Identify which cell holds the provided text, then report its (x, y) central coordinate. 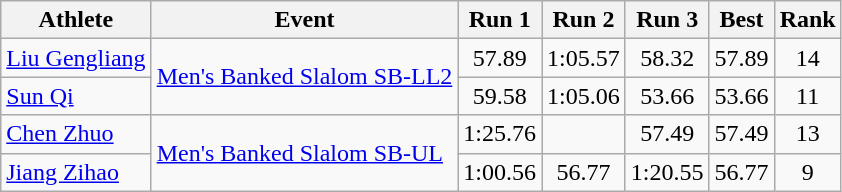
58.32 (667, 58)
1:25.76 (500, 134)
Sun Qi (76, 96)
1:05.57 (584, 58)
Liu Gengliang (76, 58)
Men's Banked Slalom SB-UL (304, 153)
Rank (808, 20)
1:05.06 (584, 96)
Jiang Zihao (76, 172)
Event (304, 20)
14 (808, 58)
59.58 (500, 96)
1:20.55 (667, 172)
Chen Zhuo (76, 134)
Athlete (76, 20)
1:00.56 (500, 172)
9 (808, 172)
Run 1 (500, 20)
13 (808, 134)
Run 2 (584, 20)
11 (808, 96)
Men's Banked Slalom SB-LL2 (304, 77)
Run 3 (667, 20)
Best (742, 20)
